Detect which cell encompasses the target text, then output its [x, y] center coordinate. 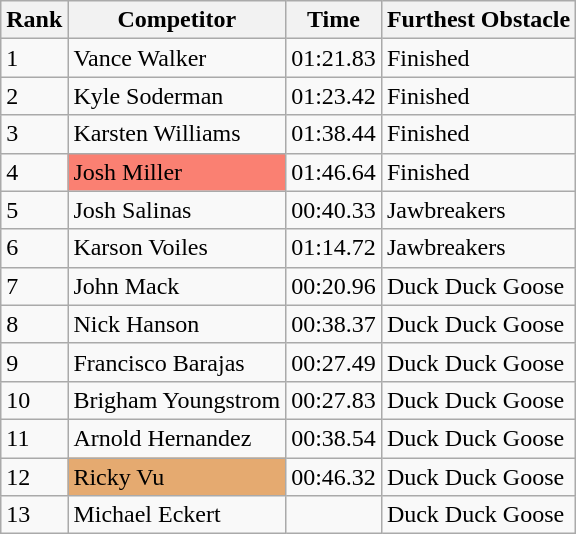
12 [34, 477]
00:27.49 [334, 362]
00:46.32 [334, 477]
01:14.72 [334, 248]
Karsten Williams [177, 134]
13 [34, 515]
9 [34, 362]
Josh Salinas [177, 210]
00:20.96 [334, 286]
Ricky Vu [177, 477]
8 [34, 324]
2 [34, 96]
John Mack [177, 286]
10 [34, 400]
01:23.42 [334, 96]
Arnold Hernandez [177, 438]
00:27.83 [334, 400]
Karson Voiles [177, 248]
00:40.33 [334, 210]
Vance Walker [177, 58]
5 [34, 210]
11 [34, 438]
7 [34, 286]
01:21.83 [334, 58]
4 [34, 172]
Time [334, 20]
Nick Hanson [177, 324]
01:46.64 [334, 172]
Josh Miller [177, 172]
1 [34, 58]
Rank [34, 20]
00:38.37 [334, 324]
Francisco Barajas [177, 362]
Competitor [177, 20]
Furthest Obstacle [478, 20]
Brigham Youngstrom [177, 400]
3 [34, 134]
Michael Eckert [177, 515]
Kyle Soderman [177, 96]
01:38.44 [334, 134]
6 [34, 248]
00:38.54 [334, 438]
